Find where the given text appears and provide that cell's center as (x, y) coordinate. 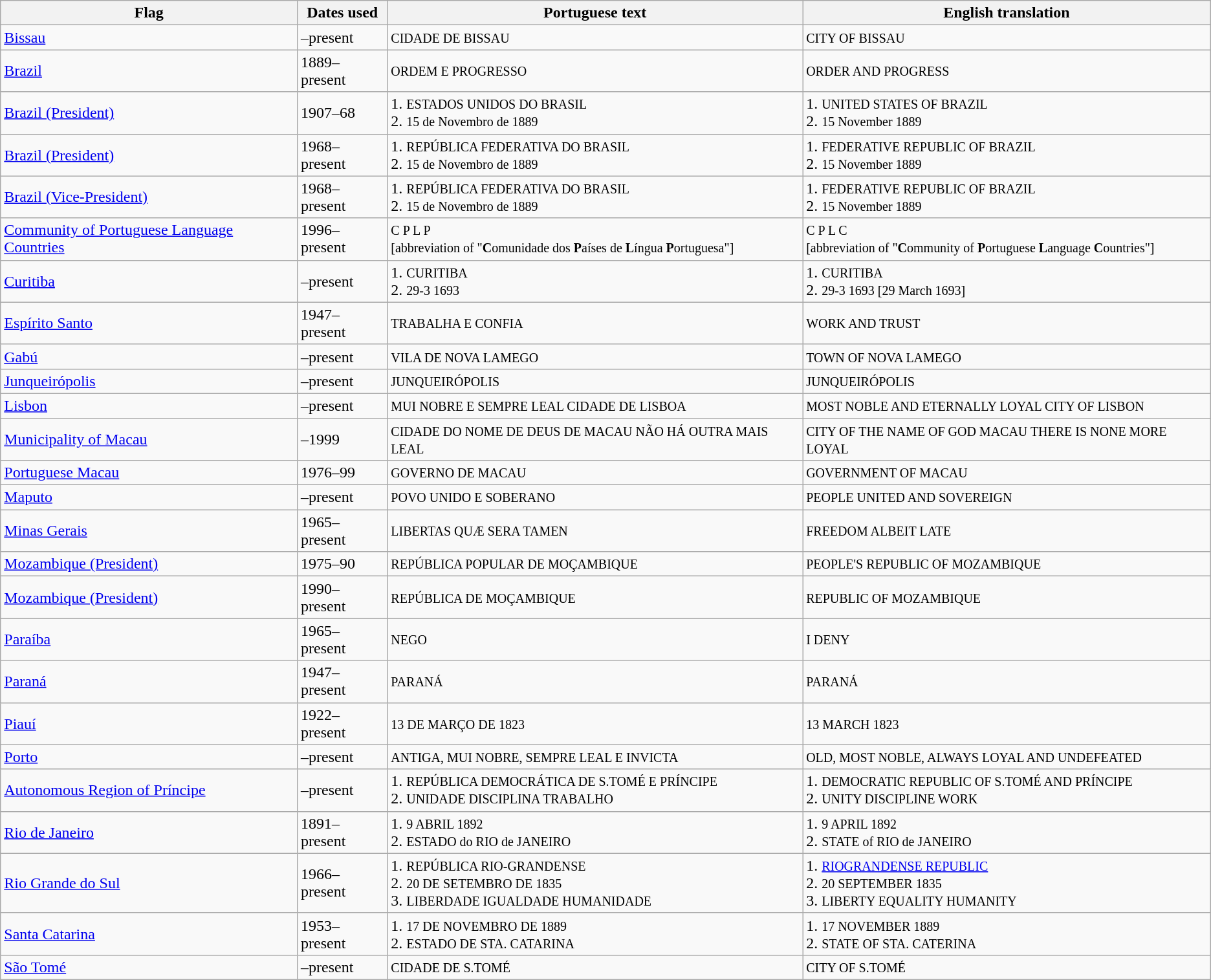
Portuguese text (595, 13)
1. 9 APRIL 18922. STATE of RIO de JANEIRO (1007, 832)
1. 9 ABRIL 18922. ESTADO do RIO de JANEIRO (595, 832)
Brazil (Vice-President) (149, 197)
Santa Catarina (149, 934)
Bissau (149, 38)
1. REPÚBLICA DEMOCRÁTICA DE S.TOMÉ E PRÍNCIPE2. UNIDADE DISCIPLINA TRABALHO (595, 790)
1. 17 NOVEMBER 18892. STATE OF STA. CATERINA (1007, 934)
CITY OF THE NAME OF GOD MACAU THERE IS NONE MORE LOYAL (1007, 439)
1907–68 (343, 113)
Flag (149, 13)
CIDADE DE BISSAU (595, 38)
1953–present (343, 934)
Paraná (149, 682)
1922–present (343, 723)
WORK AND TRUST (1007, 323)
1. CURITIBA2. 29-3 1693 (595, 281)
Paraíba (149, 639)
1. ESTADOS UNIDOS DO BRASIL2. 15 de Novembro de 1889 (595, 113)
Rio de Janeiro (149, 832)
Autonomous Region of Príncipe (149, 790)
REPÚBLICA DE MOÇAMBIQUE (595, 598)
1. DEMOCRATIC REPUBLIC OF S.TOMÉ AND PRÍNCIPE2. UNITY DISCIPLINE WORK (1007, 790)
MOST NOBLE AND ETERNALLY LOYAL CITY OF LISBON (1007, 406)
1889–present (343, 71)
ORDEM E PROGRESSO (595, 71)
Community of Portuguese Language Countries (149, 239)
Lisbon (149, 406)
VILA DE NOVA LAMEGO (595, 356)
C P L P[abbreviation of "Comunidade dos Países de Língua Portuguesa"] (595, 239)
FREEDOM ALBEIT LATE (1007, 530)
POVO UNIDO E SOBERANO (595, 497)
São Tomé (149, 967)
English translation (1007, 13)
ORDER AND PROGRESS (1007, 71)
NEGO (595, 639)
1. 17 DE NOVEMBRO DE 18892. ESTADO DE STA. CATARINA (595, 934)
TOWN OF NOVA LAMEGO (1007, 356)
CIDADE DE S.TOMÉ (595, 967)
Dates used (343, 13)
Gabú (149, 356)
1966–present (343, 883)
Rio Grande do Sul (149, 883)
PEOPLE'S REPUBLIC OF MOZAMBIQUE (1007, 564)
CIDADE DO NOME DE DEUS DE MACAU NÃO HÁ OUTRA MAIS LEAL (595, 439)
Minas Gerais (149, 530)
Brazil (149, 71)
TRABALHA E CONFIA (595, 323)
–1999 (343, 439)
PEOPLE UNITED AND SOVEREIGN (1007, 497)
1996–present (343, 239)
1. REPÚBLICA RIO-GRANDENSE2. 20 DE SETEMBRO DE 18353. LIBERDADE IGUALDADE HUMANIDADE (595, 883)
Portuguese Macau (149, 473)
1975–90 (343, 564)
CITY OF BISSAU (1007, 38)
REPUBLIC OF MOZAMBIQUE (1007, 598)
MUI NOBRE E SEMPRE LEAL CIDADE DE LISBOA (595, 406)
1891–present (343, 832)
Maputo (149, 497)
Junqueirópolis (149, 381)
13 DE MARÇO DE 1823 (595, 723)
1976–99 (343, 473)
Porto (149, 757)
13 MARCH 1823 (1007, 723)
OLD, MOST NOBLE, ALWAYS LOYAL AND UNDEFEATED (1007, 757)
C P L C[abbreviation of "Community of Portuguese Language Countries"] (1007, 239)
I DENY (1007, 639)
Curitiba (149, 281)
ANTIGA, MUI NOBRE, SEMPRE LEAL E INVICTA (595, 757)
Espírito Santo (149, 323)
Municipality of Macau (149, 439)
LIBERTAS QUÆ SERA TAMEN (595, 530)
GOVERNMENT OF MACAU (1007, 473)
1. RIOGRANDENSE REPUBLIC2. 20 SEPTEMBER 18353. LIBERTY EQUALITY HUMANITY (1007, 883)
1. CURITIBA2. 29-3 1693 [29 March 1693] (1007, 281)
Piauí (149, 723)
REPÚBLICA POPULAR DE MOÇAMBIQUE (595, 564)
1. UNITED STATES OF BRAZIL2. 15 November 1889 (1007, 113)
1990–present (343, 598)
CITY OF S.TOMÉ (1007, 967)
GOVERNO DE MACAU (595, 473)
